Pinpoint the cell where the given text exists, returning its [X, Y] midpoint coordinate. 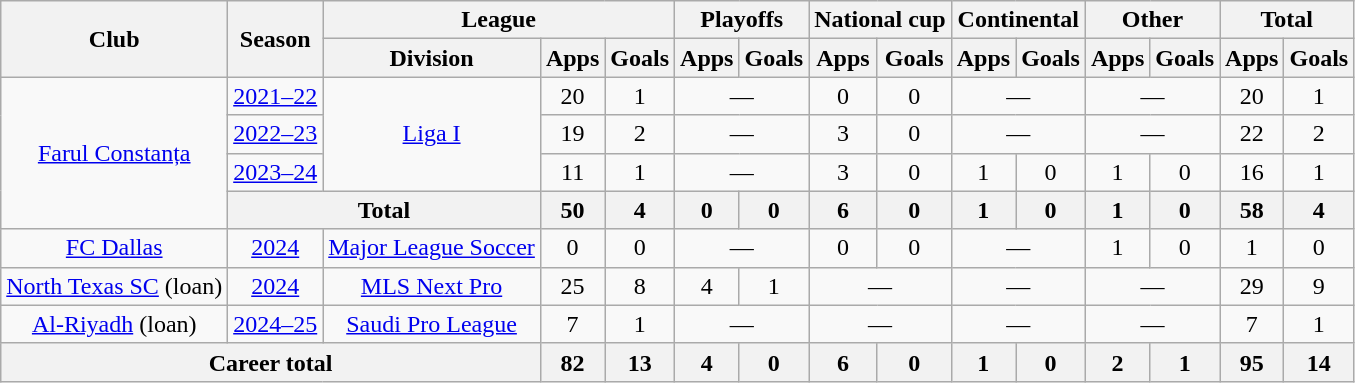
29 [1252, 286]
2021–22 [276, 96]
Farul Constanța [114, 153]
8 [640, 286]
Division [432, 58]
25 [572, 286]
95 [1252, 362]
Al-Riyadh (loan) [114, 324]
Club [114, 39]
2024–25 [276, 324]
2022–23 [276, 134]
2023–24 [276, 172]
19 [572, 134]
Other [1152, 20]
58 [1252, 210]
MLS Next Pro [432, 286]
Playoffs [742, 20]
Season [276, 39]
League [499, 20]
Saudi Pro League [432, 324]
National cup [880, 20]
North Texas SC (loan) [114, 286]
11 [572, 172]
82 [572, 362]
50 [572, 210]
Major League Soccer [432, 248]
13 [640, 362]
Liga I [432, 134]
FC Dallas [114, 248]
22 [1252, 134]
16 [1252, 172]
14 [1319, 362]
9 [1319, 286]
Career total [271, 362]
Continental [1018, 20]
